Locate the cell with the specified text and output its [x, y] center coordinate. 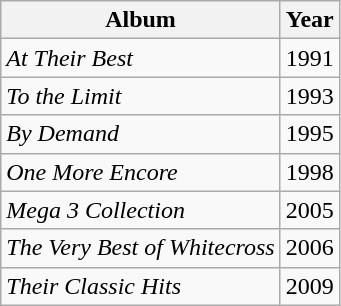
The Very Best of Whitecross [140, 248]
To the Limit [140, 96]
1993 [310, 96]
1998 [310, 172]
1995 [310, 134]
By Demand [140, 134]
At Their Best [140, 58]
Year [310, 20]
Mega 3 Collection [140, 210]
Their Classic Hits [140, 286]
2005 [310, 210]
One More Encore [140, 172]
2009 [310, 286]
1991 [310, 58]
Album [140, 20]
2006 [310, 248]
